Return the [x, y] coordinate for the center point of the cell that contains the specified text.  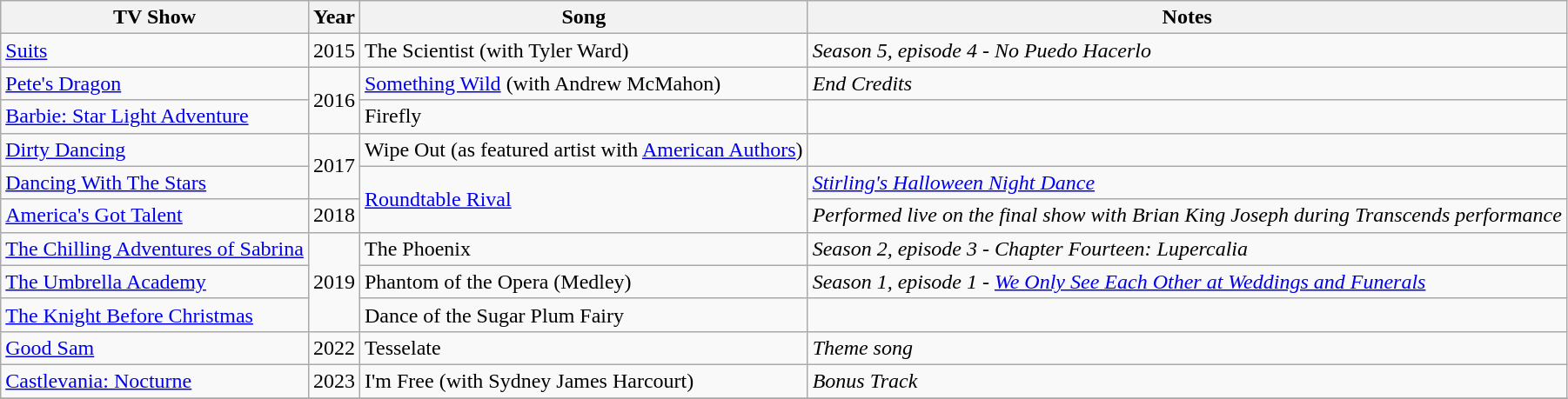
Performed live on the final show with Brian King Joseph during Transcends performance [1187, 216]
2019 [334, 282]
Pete's Dragon [155, 83]
2015 [334, 50]
Season 5, episode 4 - No Puedo Hacerlo [1187, 50]
Dirty Dancing [155, 150]
TV Show [155, 17]
Suits [155, 50]
Roundtable Rival [583, 199]
Wipe Out (as featured artist with American Authors) [583, 150]
Barbie: Star Light Adventure [155, 116]
2018 [334, 216]
Bonus Track [1187, 381]
The Knight Before Christmas [155, 315]
2017 [334, 166]
The Chilling Adventures of Sabrina [155, 249]
2022 [334, 348]
Season 1, episode 1 - We Only See Each Other at Weddings and Funerals [1187, 282]
Firefly [583, 116]
End Credits [1187, 83]
Phantom of the Opera (Medley) [583, 282]
America's Got Talent [155, 216]
2023 [334, 381]
2016 [334, 100]
The Phoenix [583, 249]
The Scientist (with Tyler Ward) [583, 50]
Song [583, 17]
Dancing With The Stars [155, 183]
I'm Free (with Sydney James Harcourt) [583, 381]
Castlevania: Nocturne [155, 381]
Notes [1187, 17]
Year [334, 17]
Theme song [1187, 348]
Stirling's Halloween Night Dance [1187, 183]
Tesselate [583, 348]
The Umbrella Academy [155, 282]
Good Sam [155, 348]
Season 2, episode 3 - Chapter Fourteen: Lupercalia [1187, 249]
Dance of the Sugar Plum Fairy [583, 315]
Something Wild (with Andrew McMahon) [583, 83]
